Extract the [X, Y] coordinate from the center of the cell holding the provided text.  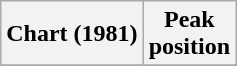
Peakposition [189, 34]
Chart (1981) [72, 34]
